Capture the cell that displays the provided text and extract its [x, y] central coordinate. 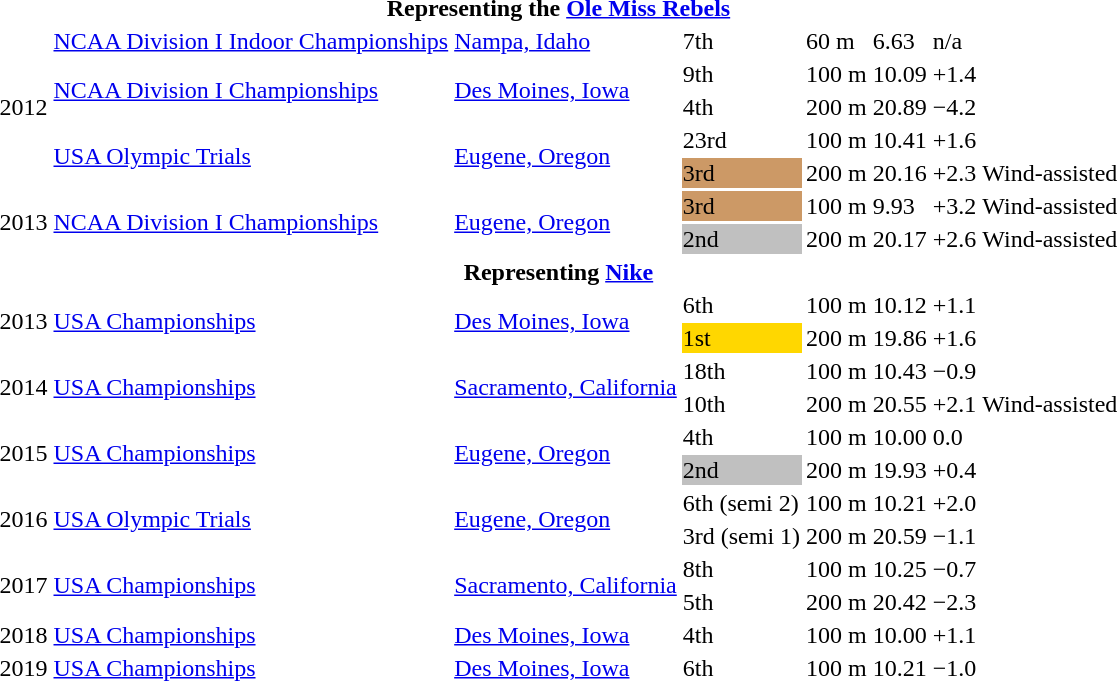
10th [741, 404]
+3.2 [954, 206]
9.93 [900, 206]
8th [741, 569]
10.41 [900, 140]
9th [741, 74]
23rd [741, 140]
18th [741, 371]
+2.6 [954, 239]
Nampa, Idaho [566, 41]
+2.3 [954, 173]
−4.2 [954, 107]
20.42 [900, 602]
+1.4 [954, 74]
6th (semi 2) [741, 503]
−2.3 [954, 602]
3rd (semi 1) [741, 536]
20.55 [900, 404]
10.43 [900, 371]
10.12 [900, 305]
+0.4 [954, 470]
6th [741, 305]
19.86 [900, 338]
20.16 [900, 173]
19.93 [900, 470]
20.59 [900, 536]
20.17 [900, 239]
7th [741, 41]
60 m [837, 41]
+2.0 [954, 503]
10.21 [900, 503]
10.09 [900, 74]
0.0 [954, 437]
+2.1 [954, 404]
NCAA Division I Indoor Championships [251, 41]
20.89 [900, 107]
n/a [954, 41]
−0.7 [954, 569]
10.25 [900, 569]
1st [741, 338]
−1.1 [954, 536]
6.63 [900, 41]
−0.9 [954, 371]
5th [741, 602]
